For the text-containing cell, return its midpoint in [X, Y] coordinate format. 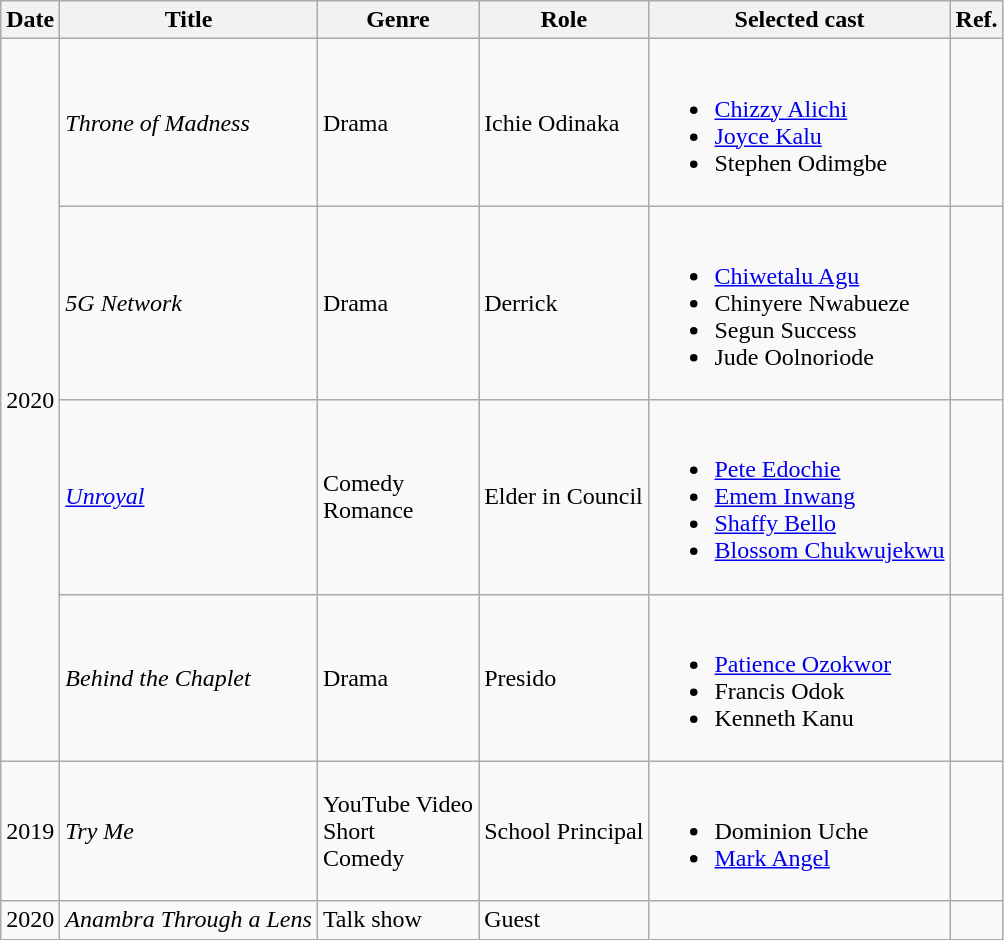
Ref. [976, 20]
Behind the Chaplet [189, 678]
Genre [398, 20]
Talk show [398, 920]
Throne of Madness [189, 122]
Selected cast [800, 20]
Pete EdochieEmem InwangShaffy BelloBlossom Chukwujekwu [800, 497]
Date [30, 20]
Derrick [564, 303]
Title [189, 20]
Unroyal [189, 497]
5G Network [189, 303]
Guest [564, 920]
Presido [564, 678]
Dominion UcheMark Angel [800, 831]
Patience OzokworFrancis OdokKenneth Kanu [800, 678]
School Principal [564, 831]
ComedyRomance [398, 497]
2019 [30, 831]
Chizzy AlichiJoyce KaluStephen Odimgbe [800, 122]
Ichie Odinaka [564, 122]
Elder in Council [564, 497]
Try Me [189, 831]
Chiwetalu AguChinyere NwabuezeSegun SuccessJude Oolnoriode [800, 303]
Role [564, 20]
YouTube VideoShortComedy [398, 831]
Anambra Through a Lens [189, 920]
